Identify which cell holds the provided text, then report its (x, y) central coordinate. 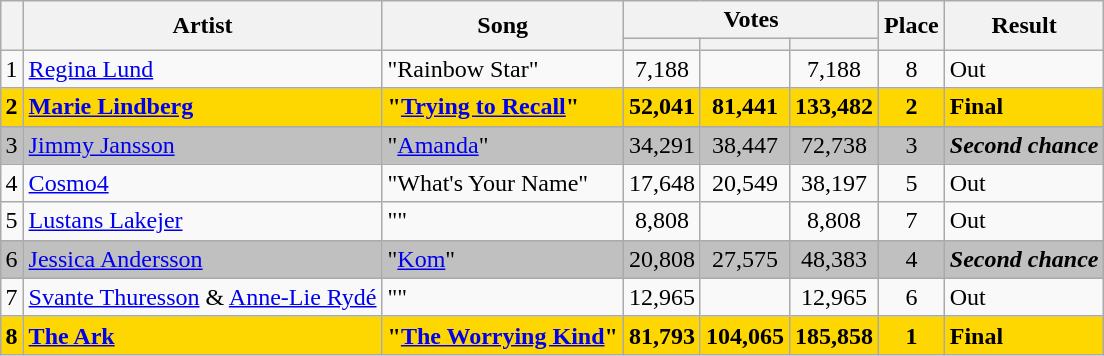
38,197 (834, 183)
Jessica Andersson (202, 259)
Artist (202, 26)
52,041 (662, 107)
Cosmo4 (202, 183)
Place (912, 26)
27,575 (744, 259)
72,738 (834, 145)
81,793 (662, 335)
Lustans Lakejer (202, 221)
"What's Your Name" (502, 183)
104,065 (744, 335)
The Ark (202, 335)
Result (1024, 26)
34,291 (662, 145)
Jimmy Jansson (202, 145)
185,858 (834, 335)
Votes (750, 20)
Marie Lindberg (202, 107)
"Kom" (502, 259)
"Amanda" (502, 145)
"Rainbow Star" (502, 69)
20,808 (662, 259)
17,648 (662, 183)
Svante Thuresson & Anne-Lie Rydé (202, 297)
20,549 (744, 183)
Regina Lund (202, 69)
"The Worrying Kind" (502, 335)
133,482 (834, 107)
38,447 (744, 145)
48,383 (834, 259)
Song (502, 26)
"Trying to Recall" (502, 107)
81,441 (744, 107)
